Scan for the cell matching the given text and deliver its (X, Y) coordinate at center. 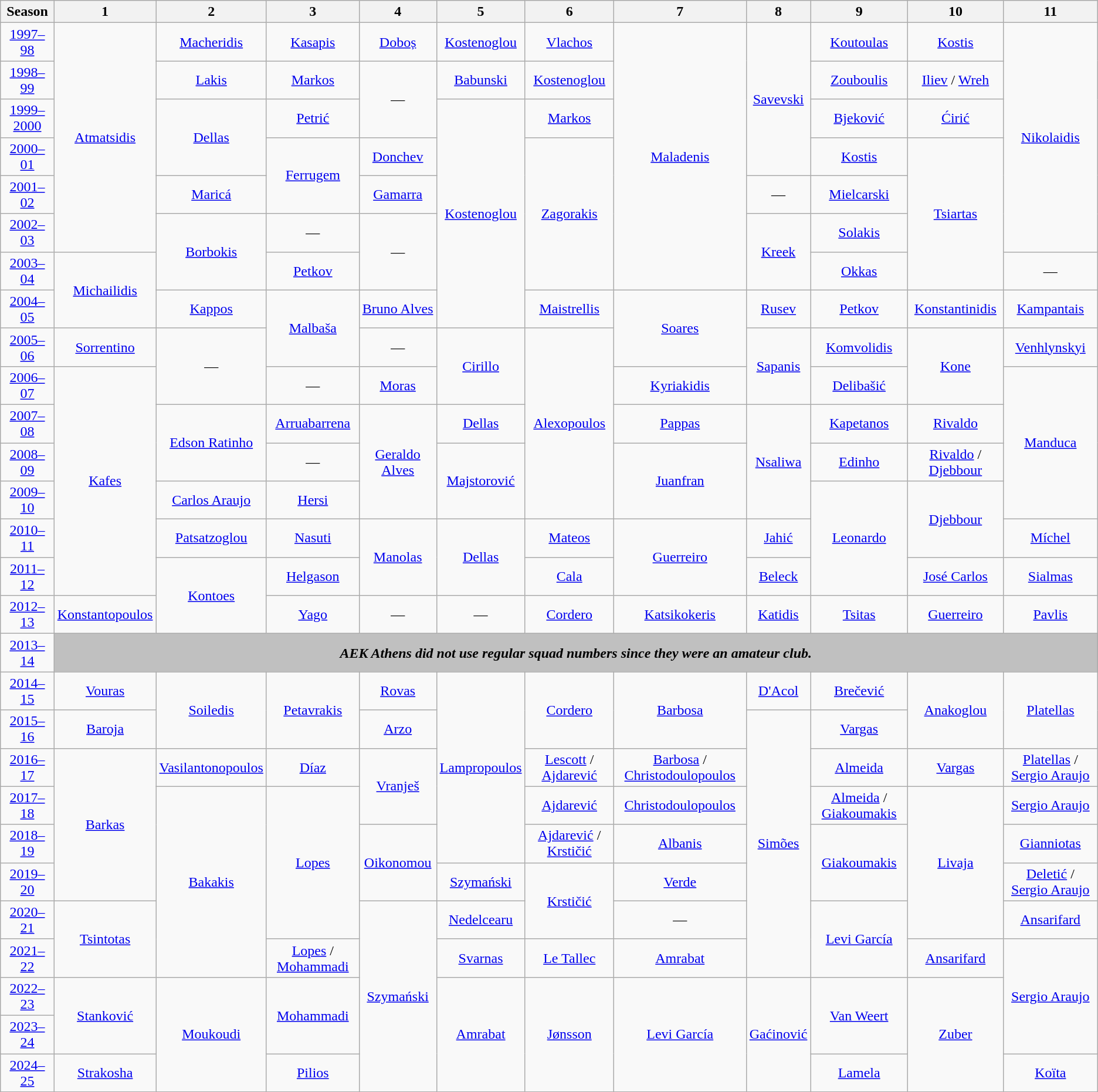
Gaćinović (778, 1034)
2 (211, 12)
2019–20 (28, 881)
Cala (569, 576)
2010–11 (28, 539)
Bruno Alves (398, 309)
Koïta (1050, 1073)
Tsitas (859, 615)
Platellas / Sergio Araujo (1050, 768)
Venhlynskyi (1050, 347)
Jahić (778, 539)
2004–05 (28, 309)
Manolas (398, 557)
2017–18 (28, 805)
2016–17 (28, 768)
9 (859, 12)
Stanković (105, 1015)
Deletić / Sergio Araujo (1050, 881)
2007–08 (28, 424)
2015–16 (28, 729)
11 (1050, 12)
2014–15 (28, 691)
Livaja (955, 863)
Pappas (680, 424)
Sialmas (1050, 576)
Manduca (1050, 442)
Pilios (313, 1073)
Malbaša (313, 328)
Maistrellis (569, 309)
Maladenis (680, 156)
Vlachos (569, 42)
Kappos (211, 309)
Barbosa (680, 710)
Koutoulas (859, 42)
Beleck (778, 576)
Tsintotas (105, 939)
Borbokis (211, 252)
Kreek (778, 252)
1999–2000 (28, 119)
2000–01 (28, 156)
Petrić (313, 119)
Giakoumakis (859, 863)
2011–12 (28, 576)
2021–22 (28, 958)
Delibašić (859, 385)
Petavrakis (313, 710)
Svarnas (481, 958)
Mielcarski (859, 195)
Edinho (859, 461)
1 (105, 12)
2022–23 (28, 996)
1997–98 (28, 42)
Jønsson (569, 1034)
8 (778, 12)
4 (398, 12)
Babunski (481, 80)
Soiledis (211, 710)
Ajdarević / Krstičić (569, 844)
Lamela (859, 1073)
Strakosha (105, 1073)
Katidis (778, 615)
D'Acol (778, 691)
2013–14 (28, 653)
Simões (778, 844)
Maricá (211, 195)
2023–24 (28, 1034)
Okkas (859, 271)
Season (28, 12)
Rivaldo / Djebbour (955, 461)
Iliev / Wreh (955, 80)
Díaz (313, 768)
Macheridis (211, 42)
Edson Ratinho (211, 442)
Lopes / Mohammadi (313, 958)
Gianniotas (1050, 844)
Helgason (313, 576)
Konstantinidis (955, 309)
Oikonomou (398, 863)
Kontoes (211, 596)
Le Tallec (569, 958)
Konstantopoulos (105, 615)
Carlos Araujo (211, 500)
Rusev (778, 309)
Arzo (398, 729)
2024–25 (28, 1073)
Barbosa / Christodoulopoulos (680, 768)
Majstorović (481, 481)
Vouras (105, 691)
Yago (313, 615)
3 (313, 12)
Kafes (105, 481)
Cirillo (481, 366)
Anakoglou (955, 710)
1998–99 (28, 80)
Sorrentino (105, 347)
Zagorakis (569, 214)
Platellas (1050, 710)
Kapetanos (859, 424)
Lopes (313, 863)
José Carlos (955, 576)
Nsaliwa (778, 461)
Alexopoulos (569, 424)
6 (569, 12)
Djebbour (955, 519)
Christodoulopoulos (680, 805)
Atmatsidis (105, 137)
Sapanis (778, 366)
2001–02 (28, 195)
Rovas (398, 691)
Patsatzoglou (211, 539)
Tsiartas (955, 214)
Savevski (778, 99)
2005–06 (28, 347)
Arruabarrena (313, 424)
Kampantais (1050, 309)
Bakakis (211, 881)
Komvolidis (859, 347)
Soares (680, 328)
Kyriakidis (680, 385)
Verde (680, 881)
2002–03 (28, 232)
Bjeković (859, 119)
Almeida / Giakoumakis (859, 805)
AEK Athens did not use regular squad numbers since they were an amateur club. (576, 653)
Vranješ (398, 786)
Mateos (569, 539)
Lescott / Ajdarević (569, 768)
2009–10 (28, 500)
Juanfran (680, 481)
Kone (955, 366)
Katsikokeris (680, 615)
2006–07 (28, 385)
Hersi (313, 500)
Nasuti (313, 539)
Ajdarević (569, 805)
Míchel (1050, 539)
Almeida (859, 768)
Brečević (859, 691)
Nikolaidis (1050, 137)
Lampropoulos (481, 768)
Moras (398, 385)
Baroja (105, 729)
Zouboulis (859, 80)
2020–21 (28, 920)
Michailidis (105, 290)
Donchev (398, 156)
Ferrugem (313, 175)
2008–09 (28, 461)
2012–13 (28, 615)
Ćirić (955, 119)
10 (955, 12)
2003–04 (28, 271)
7 (680, 12)
Geraldo Alves (398, 461)
Pavlis (1050, 615)
Nedelcearu (481, 920)
Van Weert (859, 1015)
Solakis (859, 232)
5 (481, 12)
Vasilantonopoulos (211, 768)
Albanis (680, 844)
Mohammadi (313, 1015)
Rivaldo (955, 424)
2018–19 (28, 844)
Leonardo (859, 539)
Krstičić (569, 901)
Barkas (105, 824)
Moukoudi (211, 1034)
Doboș (398, 42)
Zuber (955, 1034)
Gamarra (398, 195)
Lakis (211, 80)
Kasapis (313, 42)
